Return the [x, y] coordinate for the center point of the cell that contains the specified text.  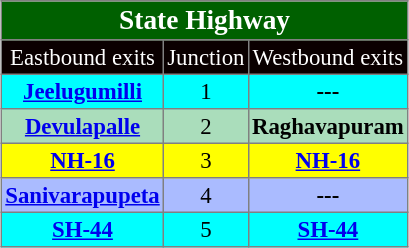
Jeelugumilli [83, 91]
Devulapalle [83, 126]
2 [206, 126]
Raghavapuram [328, 126]
Eastbound exits [83, 57]
Sanivarapupeta [83, 195]
3 [206, 160]
Westbound exits [328, 57]
State Highway [205, 20]
5 [206, 229]
4 [206, 195]
Junction [206, 57]
1 [206, 91]
